Detect which cell encompasses the target text, then output its (x, y) center coordinate. 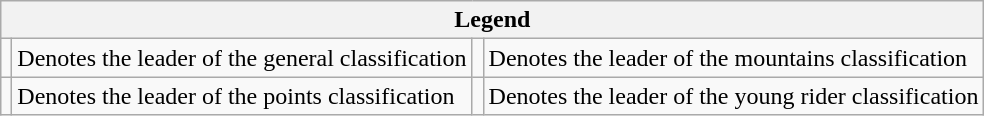
Legend (492, 20)
Denotes the leader of the young rider classification (734, 96)
Denotes the leader of the general classification (242, 58)
Denotes the leader of the points classification (242, 96)
Denotes the leader of the mountains classification (734, 58)
